Find where the given text appears and provide that cell's center as (x, y) coordinate. 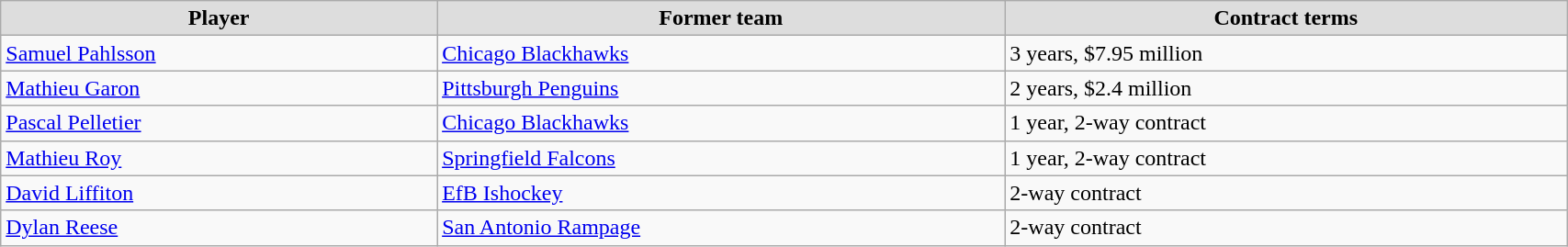
2 years, $2.4 million (1286, 88)
Springfield Falcons (721, 158)
San Antonio Rampage (721, 228)
Dylan Reese (219, 228)
Contract terms (1286, 18)
Former team (721, 18)
EfB Ishockey (721, 193)
Mathieu Roy (219, 158)
Mathieu Garon (219, 88)
Player (219, 18)
3 years, $7.95 million (1286, 53)
Pittsburgh Penguins (721, 88)
Samuel Pahlsson (219, 53)
Pascal Pelletier (219, 123)
David Liffiton (219, 193)
